Locate the cell with the specified text and output its [x, y] center coordinate. 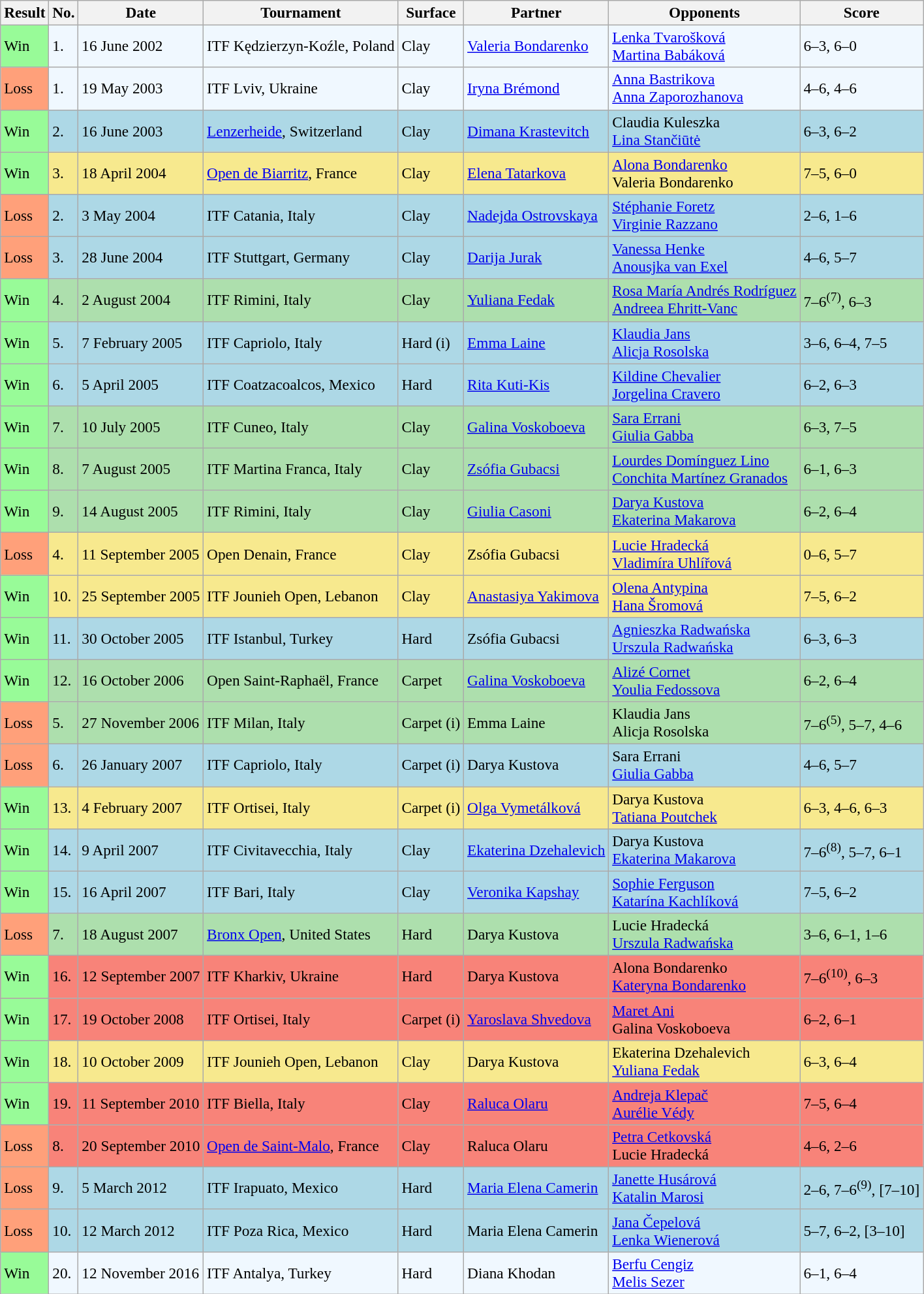
ITF Milan, Italy [301, 723]
14 August 2005 [141, 512]
Janette Husárová Katalin Marosi [705, 1188]
ITF Stuttgart, Germany [301, 257]
16 October 2006 [141, 680]
26 January 2007 [141, 765]
Carpet [431, 680]
27 November 2006 [141, 723]
17. [64, 1018]
6–3, 4–6, 6–3 [861, 807]
Maret Ani Galina Voskoboeva [705, 1018]
Olena Antypina Hana Šromová [705, 595]
7–6(5), 5–7, 4–6 [861, 723]
ITF Cuneo, Italy [301, 427]
2 August 2004 [141, 300]
12 September 2007 [141, 977]
Dimana Krastevitch [536, 131]
Date [141, 12]
6–3, 6–0 [861, 46]
Yuliana Fedak [536, 300]
Olga Vymetálková [536, 807]
ITF Irapuato, Mexico [301, 1188]
16. [64, 977]
6–1, 6–3 [861, 469]
Result [25, 12]
Lucie Hradecká Vladimíra Uhlířová [705, 554]
Agnieszka Radwańska Urszula Radwańska [705, 639]
16 April 2007 [141, 892]
Giulia Casoni [536, 512]
ITF Coatzacoalcos, Mexico [301, 384]
Open Denain, France [301, 554]
Rosa María Andrés Rodríguez Andreea Ehritt-Vanc [705, 300]
19 October 2008 [141, 1018]
7–6(7), 6–3 [861, 300]
3–6, 6–1, 1–6 [861, 934]
Andreja Klepač Aurélie Védy [705, 1103]
Anna Bastrikova Anna Zaporozhanova [705, 89]
ITF Martina Franca, Italy [301, 469]
Alona Bondarenko Kateryna Bondarenko [705, 977]
16 June 2003 [141, 131]
6–3, 6–4 [861, 1062]
Surface [431, 12]
ITF Bari, Italy [301, 892]
Bronx Open, United States [301, 934]
Tournament [301, 12]
Ekaterina Dzehalevich [536, 850]
Valeria Bondarenko [536, 46]
11 September 2005 [141, 554]
Berfu Cengiz Melis Sezer [705, 1273]
7–5, 6–4 [861, 1103]
18 April 2004 [141, 172]
7–6(10), 6–3 [861, 977]
20 September 2010 [141, 1145]
Veronika Kapshay [536, 892]
Iryna Brémond [536, 89]
7–6(8), 5–7, 6–1 [861, 850]
Partner [536, 12]
6–3, 7–5 [861, 427]
Elena Tatarkova [536, 172]
3–6, 6–4, 7–5 [861, 342]
Lourdes Domínguez Lino Conchita Martínez Granados [705, 469]
2–6, 7–6(9), [7–10] [861, 1188]
Open de Saint-Malo, France [301, 1145]
7 February 2005 [141, 342]
6–3, 6–2 [861, 131]
3 May 2004 [141, 215]
14. [64, 850]
Darya Kustova Tatiana Poutchek [705, 807]
6–2, 6–1 [861, 1018]
Jana Čepelová Lenka Wienerová [705, 1230]
4 February 2007 [141, 807]
ITF Poza Rica, Mexico [301, 1230]
Ekaterina Dzehalevich Yuliana Fedak [705, 1062]
No. [64, 12]
11 September 2010 [141, 1103]
Nadejda Ostrovskaya [536, 215]
Score [861, 12]
ITF Civitavecchia, Italy [301, 850]
19. [64, 1103]
ITF Biella, Italy [301, 1103]
19 May 2003 [141, 89]
5 April 2005 [141, 384]
Kildine Chevalier Jorgelina Cravero [705, 384]
12 November 2016 [141, 1273]
Darija Jurak [536, 257]
Diana Khodan [536, 1273]
Sophie Ferguson Katarína Kachlíková [705, 892]
ITF Istanbul, Turkey [301, 639]
25 September 2005 [141, 595]
Open de Biarritz, France [301, 172]
4–6, 2–6 [861, 1145]
Vanessa Henke Anousjka van Exel [705, 257]
10 July 2005 [141, 427]
5 March 2012 [141, 1188]
11. [64, 639]
7 August 2005 [141, 469]
Open Saint-Raphaël, France [301, 680]
13. [64, 807]
Hard (i) [431, 342]
12 March 2012 [141, 1230]
18 August 2007 [141, 934]
6–2, 6–3 [861, 384]
4–6, 4–6 [861, 89]
18. [64, 1062]
Stéphanie Foretz Virginie Razzano [705, 215]
10 October 2009 [141, 1062]
ITF Lviv, Ukraine [301, 89]
16 June 2002 [141, 46]
ITF Kharkiv, Ukraine [301, 977]
ITF Kędzierzyn-Koźle, Poland [301, 46]
2–6, 1–6 [861, 215]
Claudia Kuleszka Lina Stančiūtė [705, 131]
Rita Kuti-Kis [536, 384]
Alona Bondarenko Valeria Bondarenko [705, 172]
ITF Catania, Italy [301, 215]
28 June 2004 [141, 257]
6–3, 6–3 [861, 639]
Petra Cetkovská Lucie Hradecká [705, 1145]
9 April 2007 [141, 850]
12. [64, 680]
15. [64, 892]
Lucie Hradecká Urszula Radwańska [705, 934]
ITF Antalya, Turkey [301, 1273]
Lenzerheide, Switzerland [301, 131]
7–5, 6–0 [861, 172]
Anastasiya Yakimova [536, 595]
0–6, 5–7 [861, 554]
30 October 2005 [141, 639]
6–1, 6–4 [861, 1273]
Alizé Cornet Youlia Fedossova [705, 680]
20. [64, 1273]
Lenka Tvarošková Martina Babáková [705, 46]
Yaroslava Shvedova [536, 1018]
5–7, 6–2, [3–10] [861, 1230]
Opponents [705, 12]
